Return (X, Y) of the center of cell containing provided text 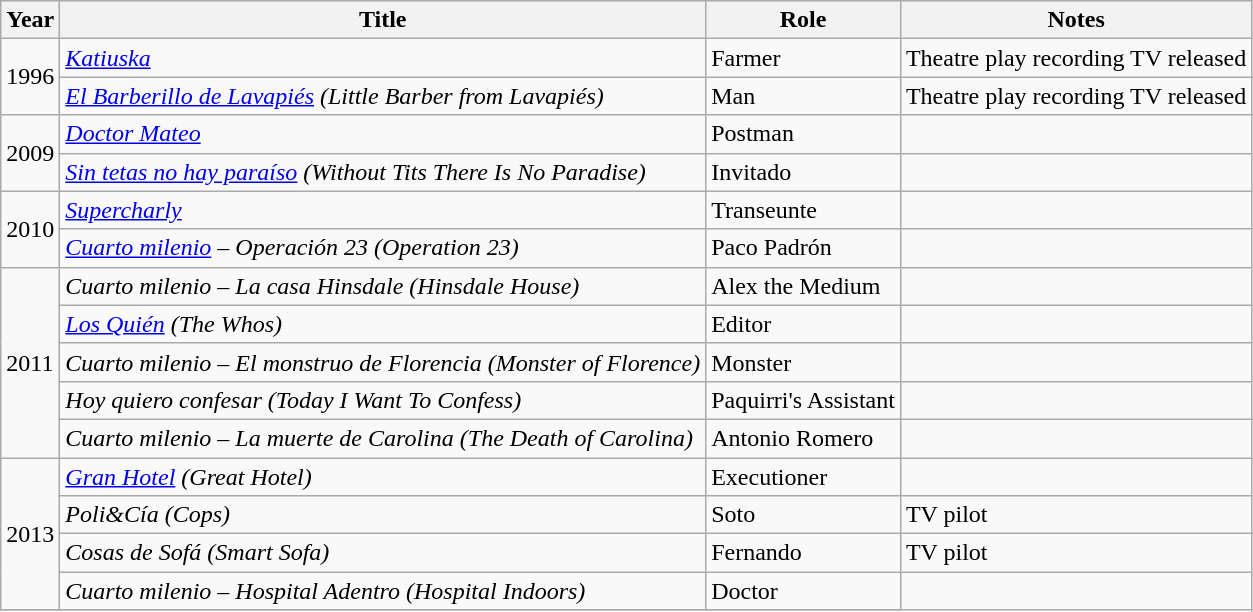
Transeunte (804, 210)
Poli&Cía (Cops) (383, 515)
Paquirri's Assistant (804, 400)
Soto (804, 515)
Invitado (804, 172)
Doctor (804, 591)
El Barberillo de Lavapiés (Little Barber from Lavapiés) (383, 96)
Farmer (804, 58)
Los Quién (The Whos) (383, 324)
Cuarto milenio – La casa Hinsdale (Hinsdale House) (383, 286)
Supercharly (383, 210)
Cuarto milenio – Operación 23 (Operation 23) (383, 248)
Sin tetas no hay paraíso (Without Tits There Is No Paradise) (383, 172)
Paco Padrón (804, 248)
Gran Hotel (Great Hotel) (383, 477)
Fernando (804, 553)
Postman (804, 134)
Man (804, 96)
Alex the Medium (804, 286)
2011 (30, 362)
Cuarto milenio – El monstruo de Florencia (Monster of Florence) (383, 362)
2009 (30, 153)
Year (30, 20)
Katiuska (383, 58)
Hoy quiero confesar (Today I Want To Confess) (383, 400)
Antonio Romero (804, 438)
Cosas de Sofá (Smart Sofa) (383, 553)
1996 (30, 77)
2013 (30, 534)
Monster (804, 362)
Role (804, 20)
Notes (1076, 20)
Editor (804, 324)
Cuarto milenio – La muerte de Carolina (The Death of Carolina) (383, 438)
Title (383, 20)
Doctor Mateo (383, 134)
Cuarto milenio – Hospital Adentro (Hospital Indoors) (383, 591)
Executioner (804, 477)
2010 (30, 229)
